Capture the cell that displays the provided text and extract its [X, Y] central coordinate. 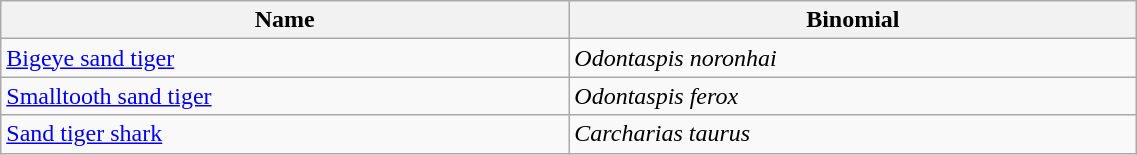
Carcharias taurus [853, 134]
Binomial [853, 20]
Name [285, 20]
Sand tiger shark [285, 134]
Odontaspis ferox [853, 96]
Bigeye sand tiger [285, 58]
Odontaspis noronhai [853, 58]
Smalltooth sand tiger [285, 96]
